For the text-containing cell, return its midpoint in (x, y) coordinate format. 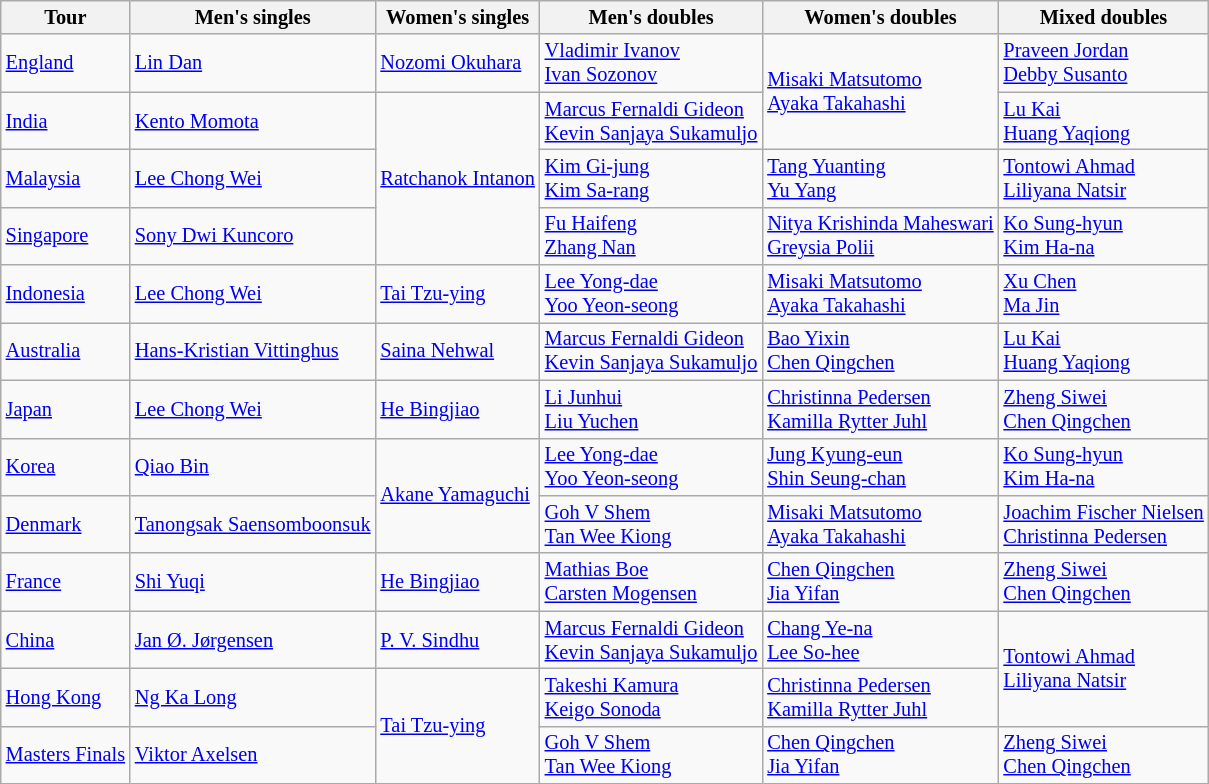
Viktor Axelsen (253, 755)
Fu Haifeng Zhang Nan (652, 236)
Shi Yuqi (253, 582)
Jung Kyung-eun Shin Seung-chan (880, 467)
Nozomi Okuhara (457, 63)
Qiao Bin (253, 467)
Kim Gi-jung Kim Sa-rang (652, 178)
Masters Finals (66, 755)
Takeshi Kamura Keigo Sonoda (652, 697)
Japan (66, 409)
France (66, 582)
Singapore (66, 236)
Bao Yixin Chen Qingchen (880, 351)
Lin Dan (253, 63)
Tanongsak Saensomboonsuk (253, 524)
Ng Ka Long (253, 697)
China (66, 640)
Akane Yamaguchi (457, 496)
Indonesia (66, 294)
Tang Yuanting Yu Yang (880, 178)
Chang Ye-na Lee So-hee (880, 640)
Vladimir Ivanov Ivan Sozonov (652, 63)
Mixed doubles (1104, 17)
Jan Ø. Jørgensen (253, 640)
Xu Chen Ma Jin (1104, 294)
Australia (66, 351)
Sony Dwi Kuncoro (253, 236)
Li Junhui Liu Yuchen (652, 409)
Nitya Krishinda Maheswari Greysia Polii (880, 236)
Praveen Jordan Debby Susanto (1104, 63)
Hong Kong (66, 697)
Men's doubles (652, 17)
Malaysia (66, 178)
India (66, 121)
Women's doubles (880, 17)
Denmark (66, 524)
Hans-Kristian Vittinghus (253, 351)
Ratchanok Intanon (457, 178)
Kento Momota (253, 121)
Tour (66, 17)
Women's singles (457, 17)
Joachim Fischer Nielsen Christinna Pedersen (1104, 524)
England (66, 63)
P. V. Sindhu (457, 640)
Saina Nehwal (457, 351)
Men's singles (253, 17)
Korea (66, 467)
Mathias Boe Carsten Mogensen (652, 582)
